Locate the cell with the specified text and output its (x, y) center coordinate. 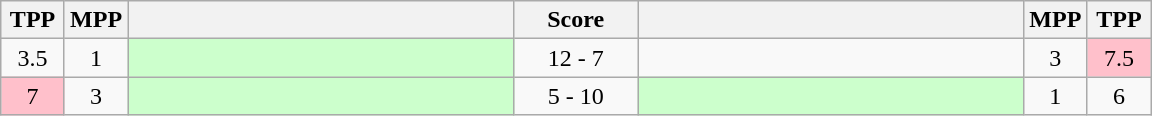
6 (1119, 96)
7 (33, 96)
5 - 10 (576, 96)
3.5 (33, 58)
7.5 (1119, 58)
12 - 7 (576, 58)
Score (576, 20)
